Return the (X, Y) coordinate for the center point of the cell that contains the specified text.  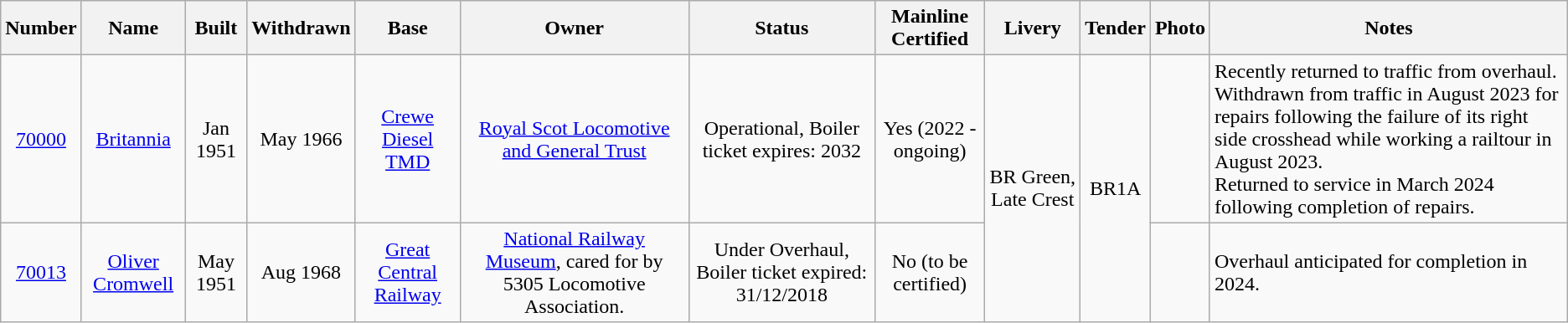
BR1A (1116, 189)
Great Central Railway (407, 273)
Aug 1968 (302, 273)
May 1966 (302, 139)
Base (407, 28)
Overhaul anticipated for completion in 2024. (1389, 273)
Tender (1116, 28)
Crewe Diesel TMD (407, 139)
70000 (41, 139)
Status (782, 28)
Mainline Certified (930, 28)
No (to be certified) (930, 273)
Britannia (133, 139)
Yes (2022 - ongoing) (930, 139)
Jan 1951 (216, 139)
Owner (575, 28)
Withdrawn (302, 28)
70013 (41, 273)
Under Overhaul, Boiler ticket expired: 31/12/2018 (782, 273)
National Railway Museum, cared for by 5305 Locomotive Association. (575, 273)
Royal Scot Locomotive and General Trust (575, 139)
Photo (1179, 28)
Operational, Boiler ticket expires: 2032 (782, 139)
BR Green, Late Crest (1033, 189)
Number (41, 28)
Notes (1389, 28)
Built (216, 28)
Name (133, 28)
May 1951 (216, 273)
Livery (1033, 28)
Oliver Cromwell (133, 273)
